Determine the (X, Y) coordinate at the center of the cell enclosing the given text.  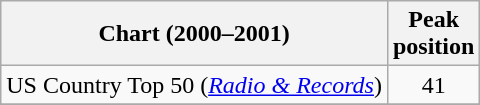
Peakposition (433, 34)
41 (433, 85)
US Country Top 50 (Radio & Records) (194, 85)
Chart (2000–2001) (194, 34)
